Provide the (X, Y) coordinate of the cell's center where the given text is located.  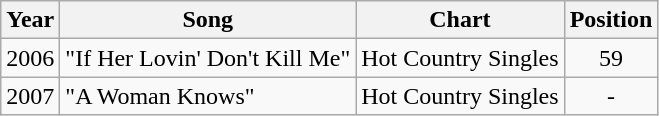
2007 (30, 96)
Song (208, 20)
"A Woman Knows" (208, 96)
Year (30, 20)
Position (611, 20)
- (611, 96)
Chart (460, 20)
59 (611, 58)
2006 (30, 58)
"If Her Lovin' Don't Kill Me" (208, 58)
